For the text-containing cell, return its midpoint in (X, Y) coordinate format. 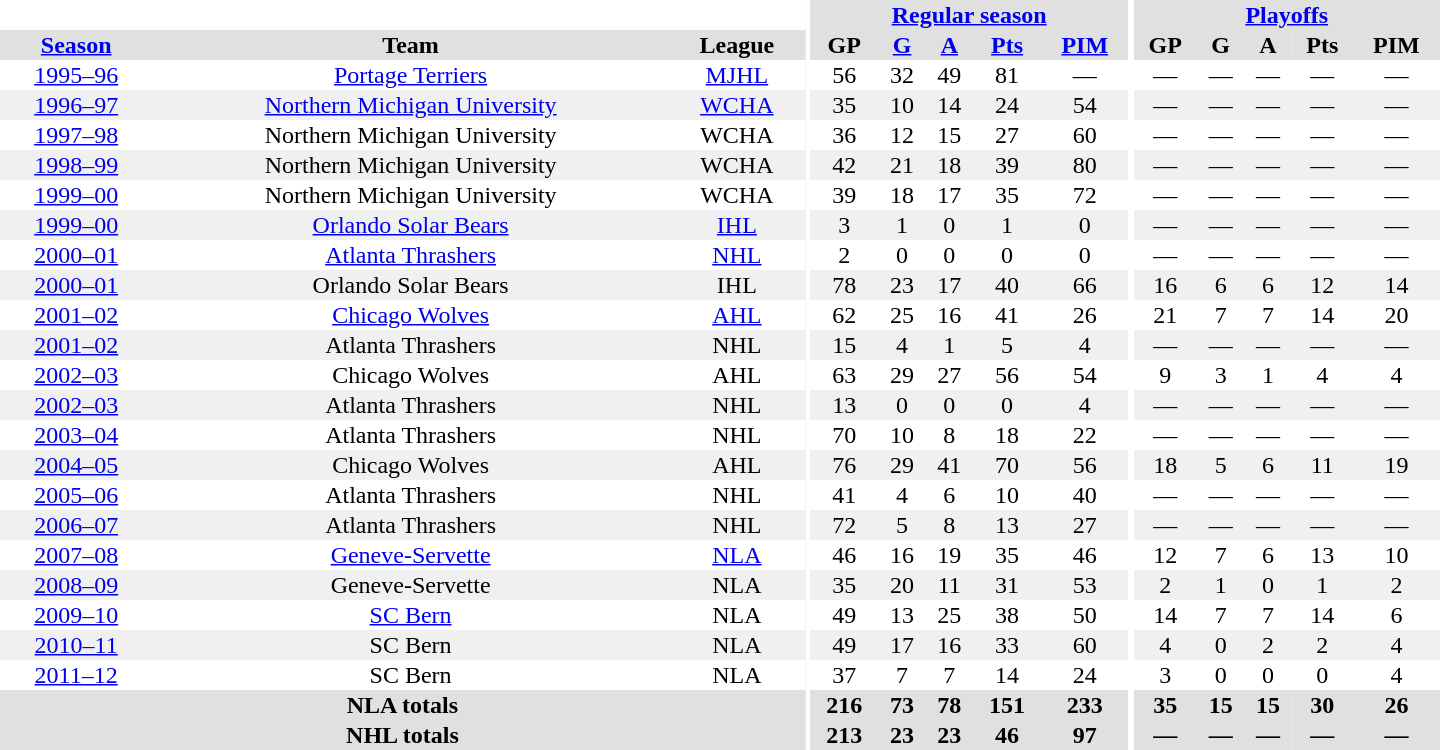
1998–99 (76, 165)
2005–06 (76, 495)
32 (902, 75)
2007–08 (76, 555)
2009–10 (76, 615)
31 (1007, 585)
213 (844, 735)
53 (1084, 585)
30 (1322, 705)
1995–96 (76, 75)
2004–05 (76, 465)
36 (844, 135)
Regular season (969, 15)
2008–09 (76, 585)
MJHL (737, 75)
League (737, 45)
1996–97 (76, 105)
80 (1084, 165)
2011–12 (76, 675)
22 (1084, 435)
1997–98 (76, 135)
Portage Terriers (410, 75)
2010–11 (76, 645)
Team (410, 45)
37 (844, 675)
Season (76, 45)
2003–04 (76, 435)
233 (1084, 705)
Playoffs (1286, 15)
63 (844, 375)
216 (844, 705)
2006–07 (76, 525)
50 (1084, 615)
42 (844, 165)
81 (1007, 75)
151 (1007, 705)
62 (844, 315)
33 (1007, 645)
NLA totals (402, 705)
76 (844, 465)
NHL totals (402, 735)
38 (1007, 615)
66 (1084, 285)
9 (1165, 375)
97 (1084, 735)
73 (902, 705)
